From the cell containing the given text, extract its center point as (x, y) coordinate. 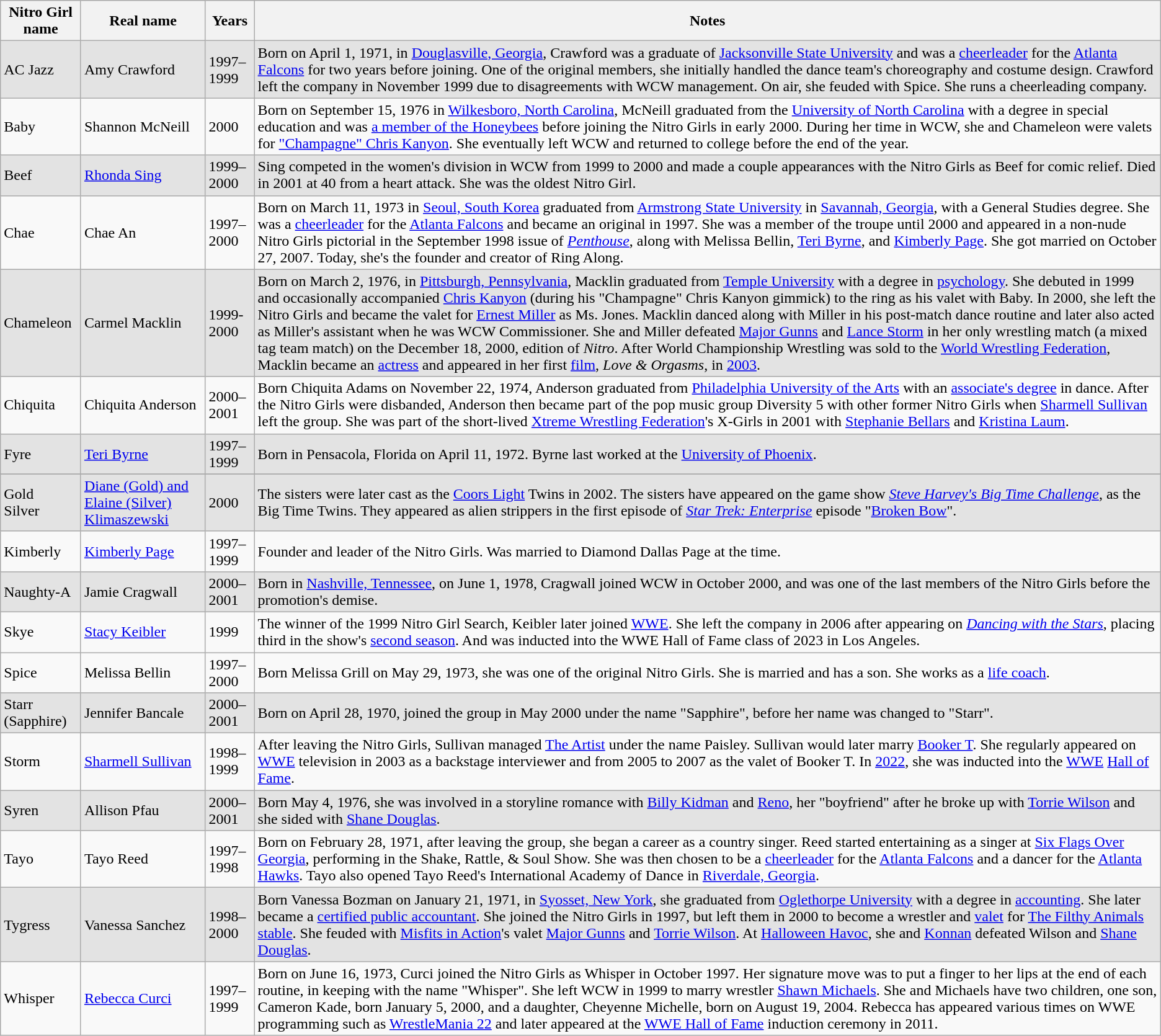
Notes (707, 21)
Rebecca Curci (143, 999)
1999 (229, 632)
Chameleon (41, 323)
Rhonda Sing (143, 175)
Diane (Gold) and Elaine (Silver) Klimaszewski (143, 502)
Tayo Reed (143, 859)
Chae An (143, 232)
Carmel Macklin (143, 323)
Chiquita Anderson (143, 405)
Shannon McNeill (143, 127)
Stacy Keibler (143, 632)
Beef (41, 175)
Jamie Cragwall (143, 592)
Storm (41, 762)
Born Melissa Grill on May 29, 1973, she was one of the original Nitro Girls. She is married and has a son. She works as a life coach. (707, 672)
Teri Byrne (143, 454)
Real name (143, 21)
Jennifer Bancale (143, 713)
AC Jazz (41, 69)
Baby (41, 127)
Years (229, 21)
1997–1998 (229, 859)
Kimberly (41, 551)
Sharmell Sullivan (143, 762)
Syren (41, 810)
Starr(Sapphire) (41, 713)
Whisper (41, 999)
Tygress (41, 924)
1999–2000 (229, 175)
Naughty-A (41, 592)
Allison Pfau (143, 810)
1998–1999 (229, 762)
Nitro Girl name (41, 21)
Kimberly Page (143, 551)
Chae (41, 232)
Skye (41, 632)
Amy Crawford (143, 69)
Born in Pensacola, Florida on April 11, 1972. Byrne last worked at the University of Phoenix. (707, 454)
1999-2000 (229, 323)
Chiquita (41, 405)
Born on April 28, 1970, joined the group in May 2000 under the name "Sapphire", before her name was changed to "Starr". (707, 713)
GoldSilver (41, 502)
Spice (41, 672)
Melissa Bellin (143, 672)
1998–2000 (229, 924)
Fyre (41, 454)
Vanessa Sanchez (143, 924)
Tayo (41, 859)
Founder and leader of the Nitro Girls. Was married to Diamond Dallas Page at the time. (707, 551)
